Find where the given text appears and provide that cell's center as [x, y] coordinate. 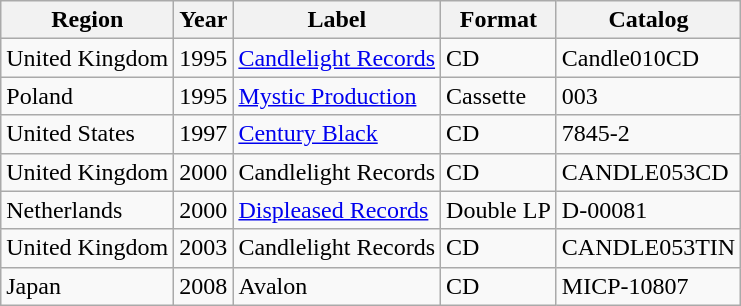
Avalon [337, 286]
Year [204, 20]
Candle010CD [648, 58]
Mystic Production [337, 96]
Displeased Records [337, 210]
003 [648, 96]
CANDLE053CD [648, 172]
D-00081 [648, 210]
Double LP [499, 210]
Catalog [648, 20]
Poland [88, 96]
Label [337, 20]
Format [499, 20]
Japan [88, 286]
Region [88, 20]
MICP-10807 [648, 286]
United States [88, 134]
CANDLE053TIN [648, 248]
7845-2 [648, 134]
Netherlands [88, 210]
2008 [204, 286]
Cassette [499, 96]
Century Black [337, 134]
2003 [204, 248]
1997 [204, 134]
